Provide the [X, Y] coordinate of the cell's center where the given text is located.  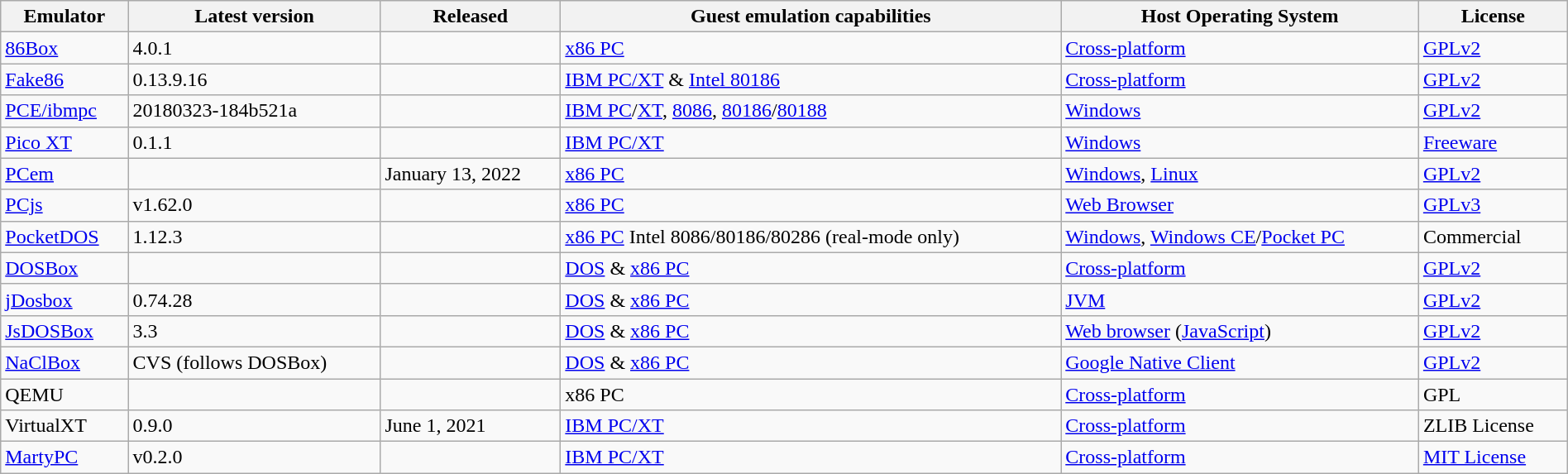
GPLv3 [1493, 205]
Windows, Windows CE/Pocket PC [1241, 237]
0.9.0 [255, 426]
jDosbox [65, 299]
Host Operating System [1241, 17]
JsDOSBox [65, 331]
4.0.1 [255, 48]
June 1, 2021 [471, 426]
Freeware [1493, 142]
GPL [1493, 395]
CVS (follows DOSBox) [255, 362]
January 13, 2022 [471, 174]
VirtualXT [65, 426]
Released [471, 17]
Guest emulation capabilities [810, 17]
v1.62.0 [255, 205]
IBM PC/XT & Intel 80186 [810, 79]
DOSBox [65, 268]
JVM [1241, 299]
3.3 [255, 331]
PCjs [65, 205]
Commercial [1493, 237]
Pico XT [65, 142]
x86 PC Intel 8086/80186/80286 (real-mode only) [810, 237]
Emulator [65, 17]
1.12.3 [255, 237]
Latest version [255, 17]
Google Native Client [1241, 362]
0.1.1 [255, 142]
Windows, Linux [1241, 174]
86Box [65, 48]
ZLIB License [1493, 426]
0.13.9.16 [255, 79]
PCE/ibmpc [65, 111]
MartyPC [65, 457]
PCem [65, 174]
Web Browser [1241, 205]
20180323-184b521a [255, 111]
v0.2.0 [255, 457]
0.74.28 [255, 299]
IBM PC/XT, 8086, 80186/80188 [810, 111]
PocketDOS [65, 237]
Fake86 [65, 79]
Web browser (JavaScript) [1241, 331]
NaClBox [65, 362]
QEMU [65, 395]
License [1493, 17]
MIT License [1493, 457]
